Provide the [X, Y] coordinate of the cell's center where the given text is located.  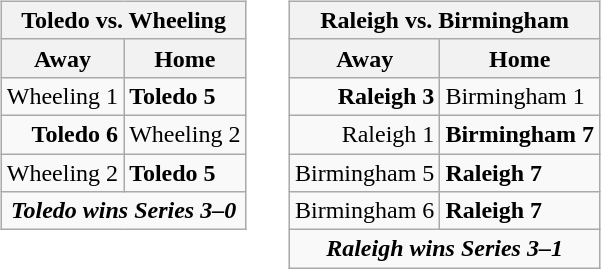
Raleigh vs. Birmingham [444, 20]
Raleigh wins Series 3–1 [444, 249]
Raleigh 3 [364, 96]
Toledo wins Series 3–0 [124, 211]
Birmingham 5 [364, 173]
Toledo 6 [62, 134]
Raleigh 1 [364, 134]
Toledo vs. Wheeling [124, 20]
Wheeling 1 [62, 96]
Birmingham 6 [364, 211]
Birmingham 1 [520, 96]
Birmingham 7 [520, 134]
